Return (X, Y) of the center of cell containing provided text 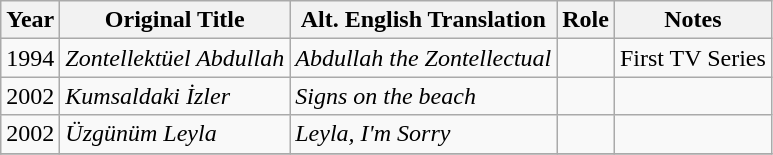
1994 (30, 58)
Year (30, 20)
Alt. English Translation (424, 20)
Original Title (175, 20)
Zontellektüel Abdullah (175, 58)
Kumsaldaki İzler (175, 96)
Üzgünüm Leyla (175, 134)
Abdullah the Zontellectual (424, 58)
Role (586, 20)
Leyla, I'm Sorry (424, 134)
Signs on the beach (424, 96)
Notes (692, 20)
First TV Series (692, 58)
